Locate the cell with the specified text and output its [X, Y] center coordinate. 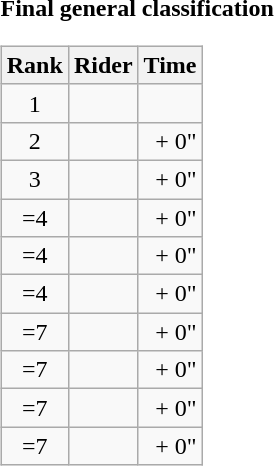
2 [34, 141]
Rank [34, 65]
Time [170, 65]
1 [34, 103]
Rider [103, 65]
3 [34, 179]
